Determine the (x, y) coordinate at the center of the cell enclosing the given text.  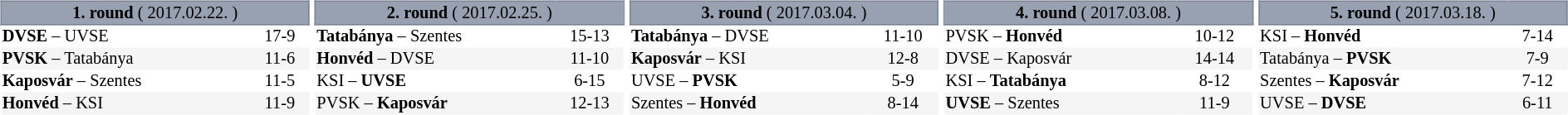
11-6 (279, 60)
6-15 (590, 81)
7-14 (1538, 36)
PVSK – Honvéd (1061, 36)
4. round ( 2017.03.08. ) (1098, 12)
KSI – UVSE (435, 81)
3. round ( 2017.03.04. ) (784, 12)
11-5 (279, 81)
12-8 (904, 60)
17-9 (279, 36)
UVSE – Szentes (1061, 104)
5. round ( 2017.03.18. ) (1414, 12)
1. round ( 2017.02.22. ) (154, 12)
5-9 (904, 81)
DVSE – Kaposvár (1061, 60)
DVSE – UVSE (125, 36)
2. round ( 2017.02.25. ) (470, 12)
15-13 (590, 36)
PVSK – Kaposvár (435, 104)
8-12 (1214, 81)
UVSE – DVSE (1384, 104)
Tatabánya – DVSE (748, 36)
Honvéd – KSI (125, 104)
Kaposvár – Szentes (125, 81)
UVSE – PVSK (748, 81)
Szentes – Kaposvár (1384, 81)
KSI – Tatabánya (1061, 81)
PVSK – Tatabánya (125, 60)
7-12 (1538, 81)
Szentes – Honvéd (748, 104)
Tatabánya – Szentes (435, 36)
Honvéd – DVSE (435, 60)
KSI – Honvéd (1384, 36)
10-12 (1214, 36)
7-9 (1538, 60)
6-11 (1538, 104)
8-14 (904, 104)
Kaposvár – KSI (748, 60)
12-13 (590, 104)
Tatabánya – PVSK (1384, 60)
14-14 (1214, 60)
